Pinpoint the cell where the given text exists, returning its [X, Y] midpoint coordinate. 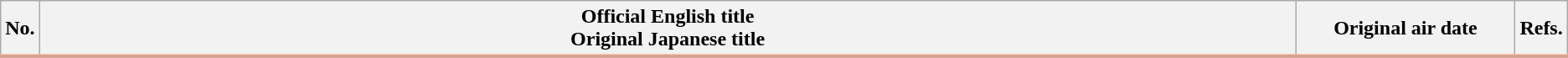
Refs. [1541, 29]
No. [20, 29]
Original air date [1406, 29]
Official English title Original Japanese title [668, 29]
